From the cell containing the given text, extract its center point as [x, y] coordinate. 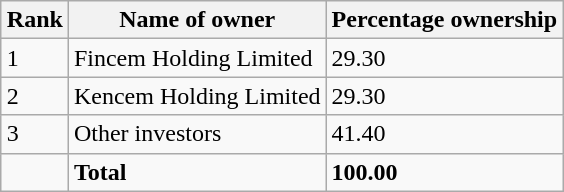
Rank [34, 20]
Kencem Holding Limited [197, 96]
3 [34, 134]
Total [197, 172]
1 [34, 58]
Name of owner [197, 20]
Other investors [197, 134]
2 [34, 96]
100.00 [444, 172]
41.40 [444, 134]
Fincem Holding Limited [197, 58]
Percentage ownership [444, 20]
